Identify which cell holds the provided text, then report its (X, Y) central coordinate. 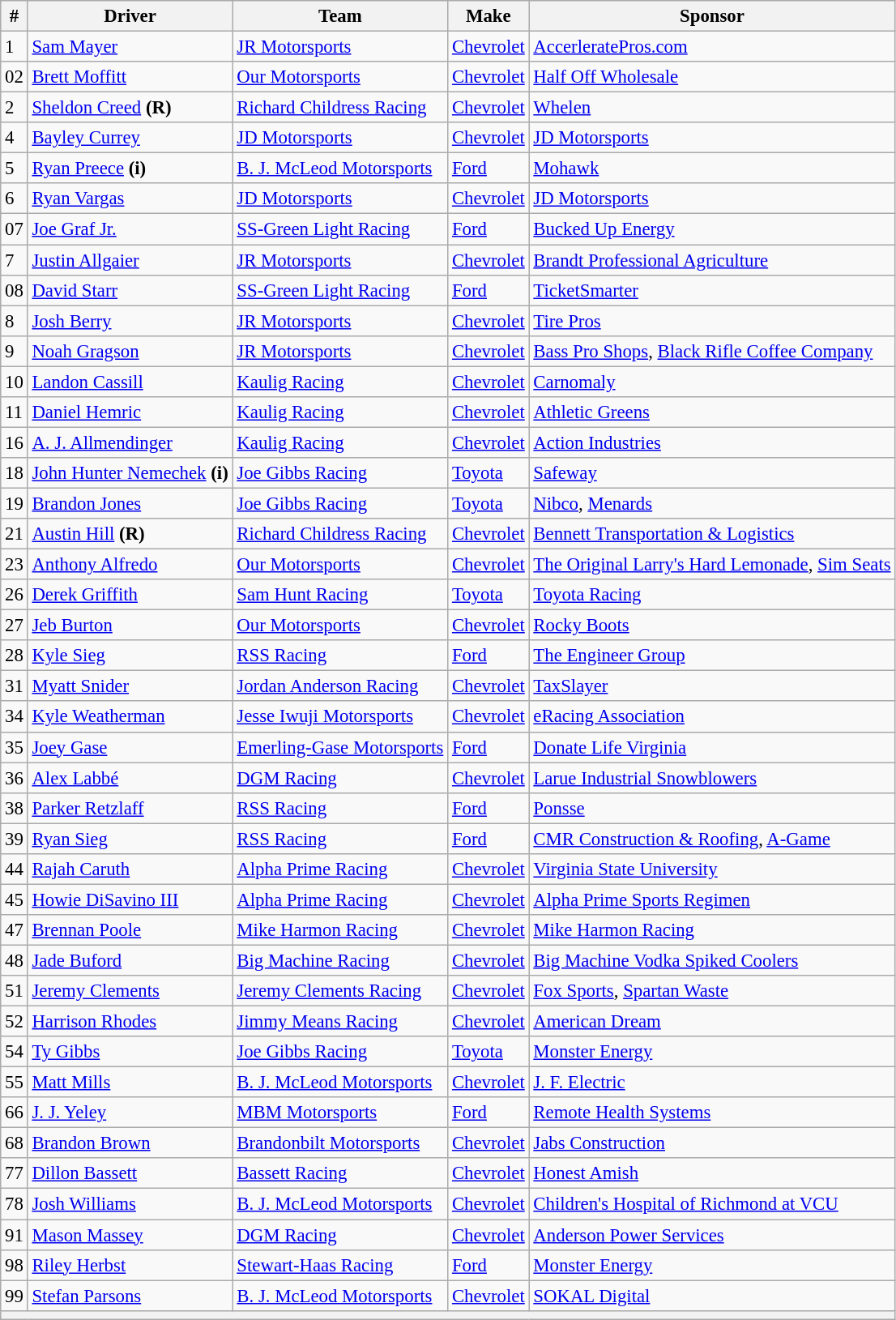
02 (15, 77)
5 (15, 169)
Joe Graf Jr. (130, 229)
4 (15, 138)
Anthony Alfredo (130, 565)
eRacing Association (712, 717)
Jeb Burton (130, 626)
9 (15, 351)
Justin Allgaier (130, 260)
American Dream (712, 1022)
J. J. Yeley (130, 1113)
Athletic Greens (712, 412)
Mason Massey (130, 1235)
Bassett Racing (340, 1174)
Daniel Hemric (130, 412)
44 (15, 869)
23 (15, 565)
38 (15, 808)
Joey Gase (130, 747)
Action Industries (712, 442)
AccerleratePros.com (712, 47)
Parker Retzlaff (130, 808)
Riley Herbst (130, 1265)
Kyle Sieg (130, 656)
Anderson Power Services (712, 1235)
Team (340, 16)
Stefan Parsons (130, 1296)
Brandon Brown (130, 1143)
91 (15, 1235)
Howie DiSavino III (130, 899)
Ryan Vargas (130, 199)
Toyota Racing (712, 595)
Landon Cassill (130, 382)
J. F. Electric (712, 1083)
68 (15, 1143)
Jimmy Means Racing (340, 1022)
Derek Griffith (130, 595)
7 (15, 260)
Big Machine Vodka Spiked Coolers (712, 960)
Alex Labbé (130, 778)
2 (15, 108)
CMR Construction & Roofing, A-Game (712, 839)
Fox Sports, Spartan Waste (712, 991)
Ty Gibbs (130, 1052)
6 (15, 199)
45 (15, 899)
Honest Amish (712, 1174)
Josh Williams (130, 1204)
Brandonbilt Motorsports (340, 1143)
Josh Berry (130, 321)
48 (15, 960)
Nibco, Menards (712, 503)
8 (15, 321)
77 (15, 1174)
Brandt Professional Agriculture (712, 260)
Remote Health Systems (712, 1113)
Carnomaly (712, 382)
08 (15, 290)
Matt Mills (130, 1083)
11 (15, 412)
Virginia State University (712, 869)
52 (15, 1022)
10 (15, 382)
Big Machine Racing (340, 960)
Sponsor (712, 16)
Safeway (712, 473)
Noah Gragson (130, 351)
Alpha Prime Sports Regimen (712, 899)
Mohawk (712, 169)
39 (15, 839)
Tire Pros (712, 321)
MBM Motorsports (340, 1113)
Rajah Caruth (130, 869)
Dillon Bassett (130, 1174)
Brennan Poole (130, 930)
Bayley Currey (130, 138)
John Hunter Nemechek (i) (130, 473)
28 (15, 656)
27 (15, 626)
Sheldon Creed (R) (130, 108)
16 (15, 442)
Sam Mayer (130, 47)
David Starr (130, 290)
Ryan Sieg (130, 839)
# (15, 16)
Bass Pro Shops, Black Rifle Coffee Company (712, 351)
55 (15, 1083)
Brett Moffitt (130, 77)
Half Off Wholesale (712, 77)
35 (15, 747)
47 (15, 930)
Sam Hunt Racing (340, 595)
Stewart-Haas Racing (340, 1265)
21 (15, 534)
Bucked Up Energy (712, 229)
Jabs Construction (712, 1143)
Whelen (712, 108)
Driver (130, 16)
Make (489, 16)
TaxSlayer (712, 686)
The Engineer Group (712, 656)
54 (15, 1052)
26 (15, 595)
Larue Industrial Snowblowers (712, 778)
Jeremy Clements Racing (340, 991)
Jordan Anderson Racing (340, 686)
18 (15, 473)
34 (15, 717)
Ryan Preece (i) (130, 169)
Myatt Snider (130, 686)
Rocky Boots (712, 626)
31 (15, 686)
07 (15, 229)
Donate Life Virginia (712, 747)
Jade Buford (130, 960)
51 (15, 991)
Harrison Rhodes (130, 1022)
TicketSmarter (712, 290)
Kyle Weatherman (130, 717)
The Original Larry's Hard Lemonade, Sim Seats (712, 565)
36 (15, 778)
Children's Hospital of Richmond at VCU (712, 1204)
Ponsse (712, 808)
78 (15, 1204)
98 (15, 1265)
1 (15, 47)
19 (15, 503)
Austin Hill (R) (130, 534)
99 (15, 1296)
Jeremy Clements (130, 991)
Emerling-Gase Motorsports (340, 747)
SOKAL Digital (712, 1296)
66 (15, 1113)
Bennett Transportation & Logistics (712, 534)
Jesse Iwuji Motorsports (340, 717)
A. J. Allmendinger (130, 442)
Brandon Jones (130, 503)
